Locate the cell with the specified text and output its [x, y] center coordinate. 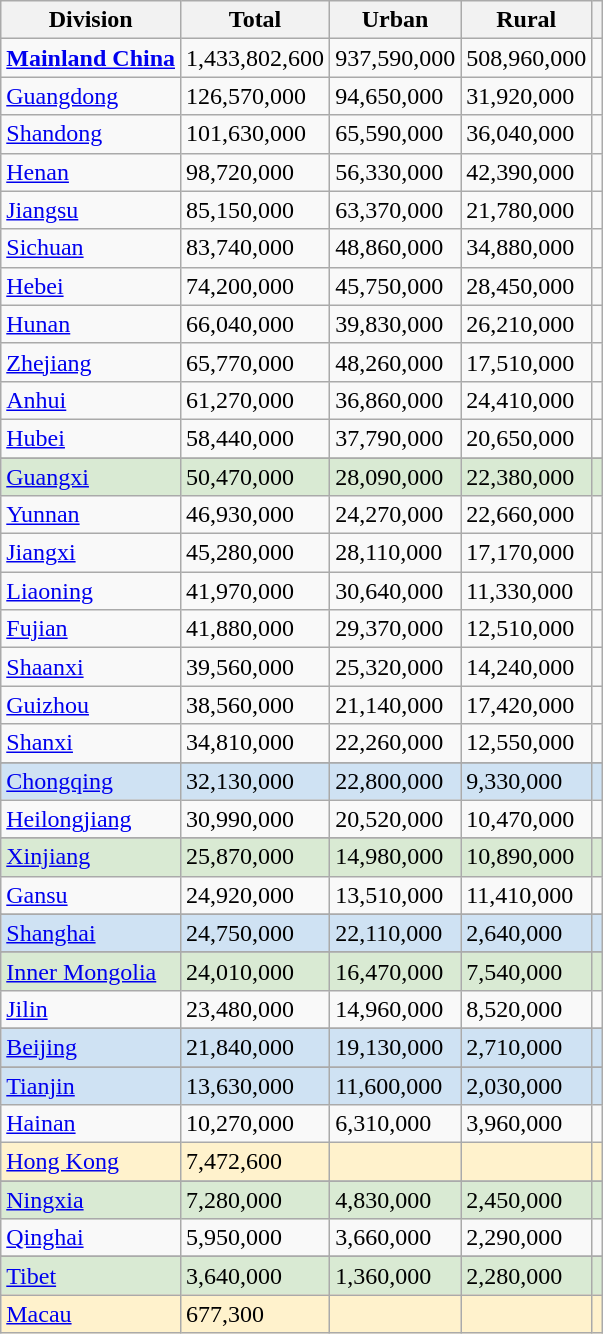
30,990,000 [256, 819]
36,860,000 [396, 400]
20,650,000 [526, 438]
Rural [526, 20]
Shaanxi [91, 667]
1,360,000 [396, 1276]
14,960,000 [396, 1009]
4,830,000 [396, 1200]
Hunan [91, 324]
63,370,000 [396, 210]
25,320,000 [396, 667]
22,380,000 [526, 477]
65,590,000 [396, 134]
Hubei [91, 438]
2,030,000 [526, 1085]
22,260,000 [396, 743]
Xinjiang [91, 857]
25,870,000 [256, 857]
2,640,000 [526, 933]
Tianjin [91, 1085]
85,150,000 [256, 210]
Henan [91, 172]
31,920,000 [526, 96]
2,450,000 [526, 1200]
32,130,000 [256, 781]
50,470,000 [256, 477]
17,170,000 [526, 553]
Shanxi [91, 743]
28,450,000 [526, 286]
14,240,000 [526, 667]
Jilin [91, 1009]
94,650,000 [396, 96]
7,540,000 [526, 971]
Hong Kong [91, 1162]
Inner Mongolia [91, 971]
Hebei [91, 286]
937,590,000 [396, 58]
Guizhou [91, 705]
Macau [91, 1314]
2,280,000 [526, 1276]
22,110,000 [396, 933]
39,560,000 [256, 667]
677,300 [256, 1314]
Jiangsu [91, 210]
24,750,000 [256, 933]
58,440,000 [256, 438]
30,640,000 [396, 591]
21,840,000 [256, 1047]
Anhui [91, 400]
7,472,600 [256, 1162]
2,290,000 [526, 1238]
Guangdong [91, 96]
5,950,000 [256, 1238]
23,480,000 [256, 1009]
9,330,000 [526, 781]
Shanghai [91, 933]
34,810,000 [256, 743]
1,433,802,600 [256, 58]
Division [91, 20]
13,510,000 [396, 895]
Urban [396, 20]
45,280,000 [256, 553]
6,310,000 [396, 1124]
Hainan [91, 1124]
13,630,000 [256, 1085]
Beijing [91, 1047]
Yunnan [91, 515]
10,470,000 [526, 819]
7,280,000 [256, 1200]
101,630,000 [256, 134]
22,800,000 [396, 781]
83,740,000 [256, 248]
Mainland China [91, 58]
12,510,000 [526, 629]
22,660,000 [526, 515]
14,980,000 [396, 857]
29,370,000 [396, 629]
61,270,000 [256, 400]
24,010,000 [256, 971]
Qinghai [91, 1238]
11,410,000 [526, 895]
Total [256, 20]
41,970,000 [256, 591]
Shandong [91, 134]
508,960,000 [526, 58]
8,520,000 [526, 1009]
Sichuan [91, 248]
3,640,000 [256, 1276]
28,110,000 [396, 553]
24,410,000 [526, 400]
36,040,000 [526, 134]
16,470,000 [396, 971]
10,890,000 [526, 857]
Gansu [91, 895]
41,880,000 [256, 629]
20,520,000 [396, 819]
37,790,000 [396, 438]
2,710,000 [526, 1047]
48,260,000 [396, 362]
Zhejiang [91, 362]
Liaoning [91, 591]
126,570,000 [256, 96]
74,200,000 [256, 286]
21,780,000 [526, 210]
Ningxia [91, 1200]
45,750,000 [396, 286]
12,550,000 [526, 743]
38,560,000 [256, 705]
19,130,000 [396, 1047]
24,270,000 [396, 515]
Jiangxi [91, 553]
65,770,000 [256, 362]
66,040,000 [256, 324]
24,920,000 [256, 895]
Guangxi [91, 477]
26,210,000 [526, 324]
17,420,000 [526, 705]
10,270,000 [256, 1124]
39,830,000 [396, 324]
46,930,000 [256, 515]
3,960,000 [526, 1124]
17,510,000 [526, 362]
28,090,000 [396, 477]
Fujian [91, 629]
56,330,000 [396, 172]
11,600,000 [396, 1085]
Heilongjiang [91, 819]
Tibet [91, 1276]
3,660,000 [396, 1238]
42,390,000 [526, 172]
48,860,000 [396, 248]
11,330,000 [526, 591]
98,720,000 [256, 172]
34,880,000 [526, 248]
Chongqing [91, 781]
21,140,000 [396, 705]
